Detect which cell encompasses the target text, then output its (x, y) center coordinate. 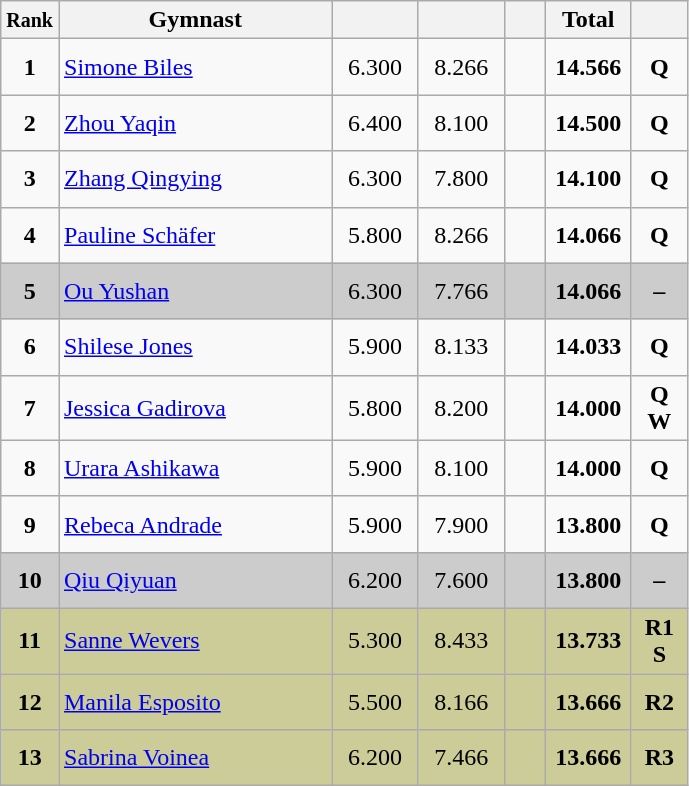
Sabrina Voinea (195, 758)
7.466 (461, 758)
Urara Ashikawa (195, 468)
2 (30, 123)
R2 (659, 702)
1 (30, 67)
Total (588, 20)
Gymnast (195, 20)
6 (30, 347)
Jessica Gadirova (195, 408)
5.500 (375, 702)
9 (30, 524)
7.766 (461, 291)
3 (30, 179)
8 (30, 468)
13.733 (588, 640)
Zhou Yaqin (195, 123)
7.800 (461, 179)
5 (30, 291)
Sanne Wevers (195, 640)
12 (30, 702)
6.400 (375, 123)
R1 S (659, 640)
8.166 (461, 702)
7 (30, 408)
Pauline Schäfer (195, 235)
8.133 (461, 347)
Zhang Qingying (195, 179)
Rebeca Andrade (195, 524)
14.100 (588, 179)
Simone Biles (195, 67)
Manila Esposito (195, 702)
Shilese Jones (195, 347)
10 (30, 580)
13 (30, 758)
8.200 (461, 408)
Ou Yushan (195, 291)
R3 (659, 758)
11 (30, 640)
8.433 (461, 640)
4 (30, 235)
14.500 (588, 123)
Qiu Qiyuan (195, 580)
5.300 (375, 640)
14.566 (588, 67)
Q W (659, 408)
Rank (30, 20)
7.600 (461, 580)
7.900 (461, 524)
14.033 (588, 347)
